Locate the cell with the specified text and output its [x, y] center coordinate. 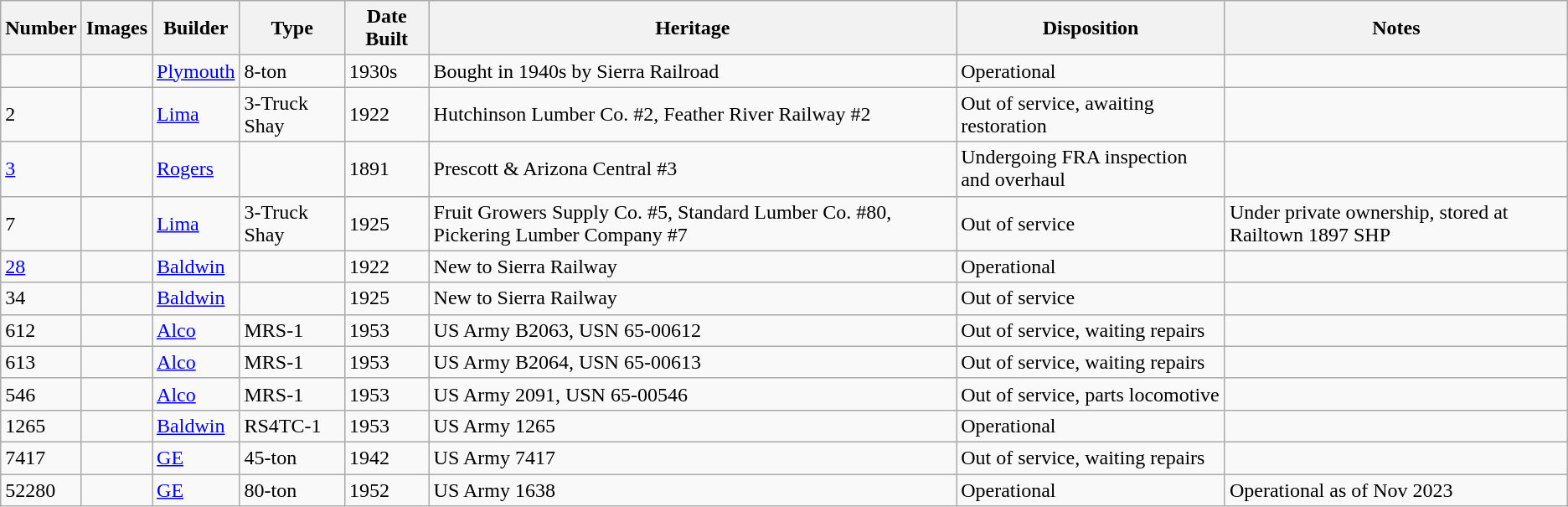
1930s [387, 71]
7417 [41, 458]
1891 [387, 169]
Operational as of Nov 2023 [1395, 490]
80-ton [291, 490]
US Army 7417 [693, 458]
Date Built [387, 28]
8-ton [291, 71]
Notes [1395, 28]
Number [41, 28]
28 [41, 266]
US Army 2091, USN 65-00546 [693, 394]
RS4TC-1 [291, 426]
613 [41, 362]
Undergoing FRA inspection and overhaul [1091, 169]
US Army B2064, USN 65-00613 [693, 362]
52280 [41, 490]
1952 [387, 490]
Plymouth [196, 71]
Under private ownership, stored at Railtown 1897 SHP [1395, 223]
Out of service, awaiting restoration [1091, 114]
Rogers [196, 169]
1942 [387, 458]
US Army 1265 [693, 426]
Images [116, 28]
Disposition [1091, 28]
7 [41, 223]
Fruit Growers Supply Co. #5, Standard Lumber Co. #80, Pickering Lumber Company #7 [693, 223]
Type [291, 28]
612 [41, 330]
Heritage [693, 28]
45-ton [291, 458]
546 [41, 394]
Hutchinson Lumber Co. #2, Feather River Railway #2 [693, 114]
Builder [196, 28]
US Army B2063, USN 65-00612 [693, 330]
2 [41, 114]
3 [41, 169]
Out of service, parts locomotive [1091, 394]
US Army 1638 [693, 490]
34 [41, 298]
Prescott & Arizona Central #3 [693, 169]
1265 [41, 426]
Bought in 1940s by Sierra Railroad [693, 71]
